Locate the cell with the specified text and output its [X, Y] center coordinate. 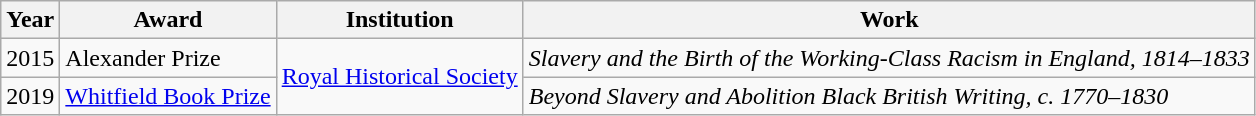
Work [889, 20]
Institution [400, 20]
Year [30, 20]
2015 [30, 58]
Award [168, 20]
Slavery and the Birth of the Working-Class Racism in England, 1814–1833 [889, 58]
Beyond Slavery and Abolition Black British Writing, c. 1770–1830 [889, 96]
Alexander Prize [168, 58]
Whitfield Book Prize [168, 96]
2019 [30, 96]
Royal Historical Society [400, 77]
